From the cell containing the given text, extract its center point as (X, Y) coordinate. 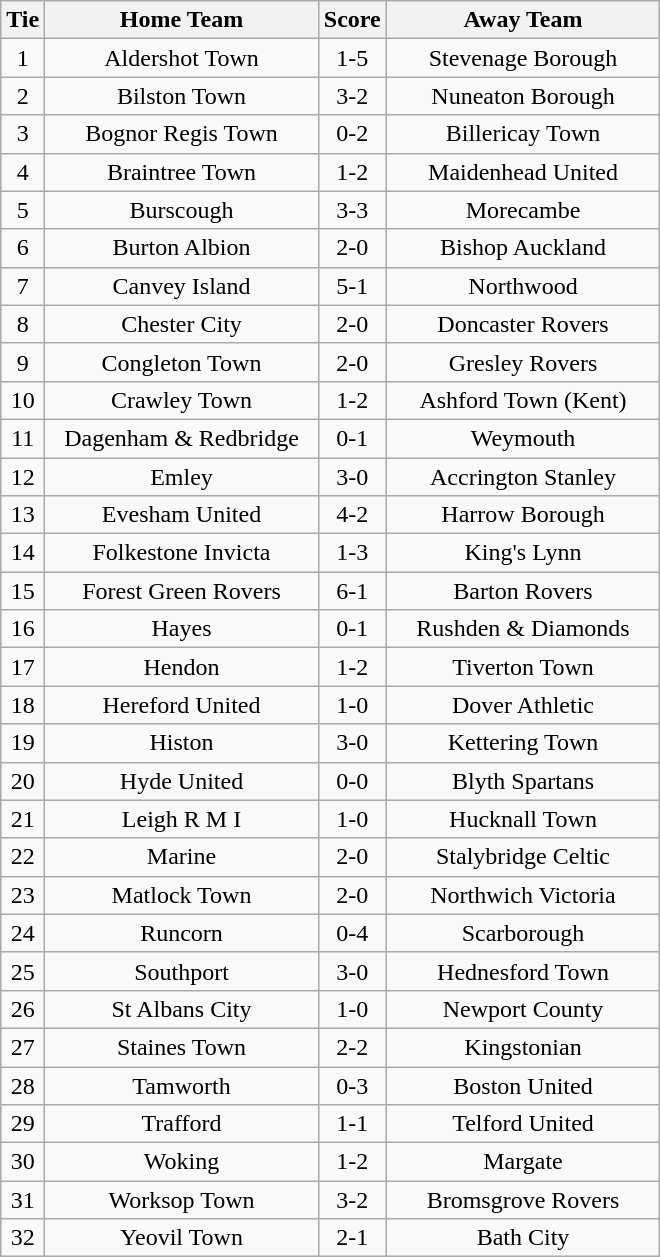
Maidenhead United (523, 172)
28 (23, 1085)
Aldershot Town (182, 58)
Staines Town (182, 1047)
0-4 (352, 933)
Congleton Town (182, 362)
Telford United (523, 1124)
30 (23, 1162)
8 (23, 324)
Morecambe (523, 210)
16 (23, 629)
Crawley Town (182, 400)
Marine (182, 857)
Northwich Victoria (523, 895)
Northwood (523, 286)
Burton Albion (182, 248)
Rushden & Diamonds (523, 629)
Hendon (182, 667)
Histon (182, 743)
Score (352, 20)
9 (23, 362)
Harrow Borough (523, 515)
0-3 (352, 1085)
Home Team (182, 20)
Away Team (523, 20)
Canvey Island (182, 286)
Chester City (182, 324)
Emley (182, 477)
32 (23, 1238)
Accrington Stanley (523, 477)
23 (23, 895)
Hyde United (182, 781)
19 (23, 743)
6-1 (352, 591)
Hereford United (182, 705)
Boston United (523, 1085)
1-1 (352, 1124)
18 (23, 705)
Nuneaton Borough (523, 96)
29 (23, 1124)
2-2 (352, 1047)
1-3 (352, 553)
Scarborough (523, 933)
2 (23, 96)
2-1 (352, 1238)
1-5 (352, 58)
22 (23, 857)
21 (23, 819)
Hednesford Town (523, 971)
4-2 (352, 515)
Leigh R M I (182, 819)
Southport (182, 971)
5 (23, 210)
15 (23, 591)
3-3 (352, 210)
King's Lynn (523, 553)
26 (23, 1009)
Tamworth (182, 1085)
Bognor Regis Town (182, 134)
Barton Rovers (523, 591)
20 (23, 781)
Weymouth (523, 438)
10 (23, 400)
Blyth Spartans (523, 781)
12 (23, 477)
Braintree Town (182, 172)
13 (23, 515)
Kettering Town (523, 743)
Bath City (523, 1238)
Ashford Town (Kent) (523, 400)
7 (23, 286)
11 (23, 438)
Folkestone Invicta (182, 553)
Stalybridge Celtic (523, 857)
Tiverton Town (523, 667)
Dover Athletic (523, 705)
Trafford (182, 1124)
Yeovil Town (182, 1238)
Stevenage Borough (523, 58)
Runcorn (182, 933)
Margate (523, 1162)
14 (23, 553)
Bishop Auckland (523, 248)
Bilston Town (182, 96)
Hayes (182, 629)
Hucknall Town (523, 819)
Billericay Town (523, 134)
Bromsgrove Rovers (523, 1200)
4 (23, 172)
24 (23, 933)
Tie (23, 20)
Burscough (182, 210)
27 (23, 1047)
25 (23, 971)
Kingstonian (523, 1047)
17 (23, 667)
0-0 (352, 781)
Newport County (523, 1009)
0-2 (352, 134)
Doncaster Rovers (523, 324)
5-1 (352, 286)
31 (23, 1200)
Forest Green Rovers (182, 591)
Gresley Rovers (523, 362)
St Albans City (182, 1009)
Worksop Town (182, 1200)
Evesham United (182, 515)
Matlock Town (182, 895)
3 (23, 134)
Woking (182, 1162)
6 (23, 248)
Dagenham & Redbridge (182, 438)
1 (23, 58)
